Find where the given text appears and provide that cell's center as [x, y] coordinate. 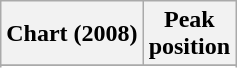
Peakposition [189, 34]
Chart (2008) [72, 34]
